Search for the cell housing the specified text and yield its (x, y) center coordinate. 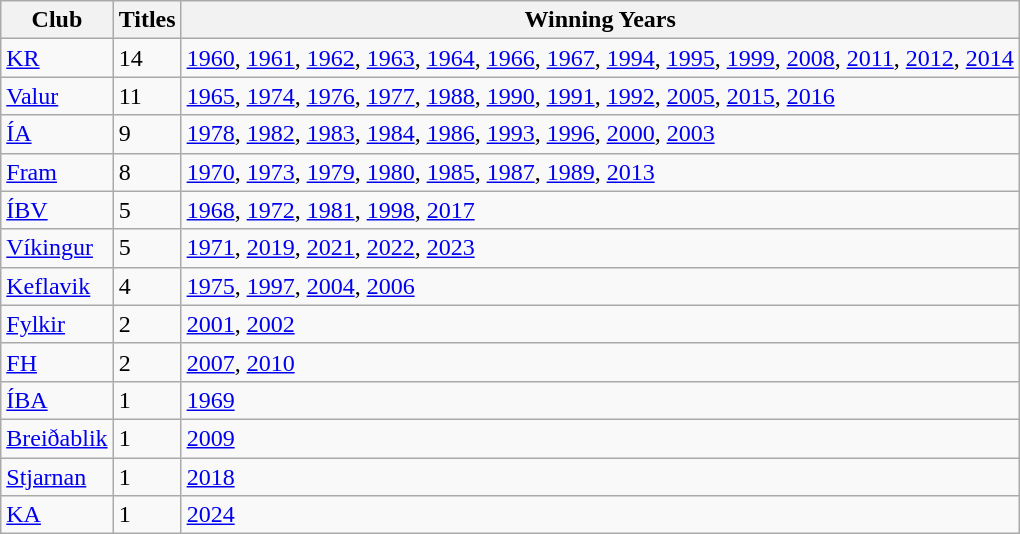
14 (147, 58)
1969 (600, 400)
Titles (147, 20)
Víkingur (57, 248)
2007, 2010 (600, 362)
Keflavik (57, 286)
1960, 1961, 1962, 1963, 1964, 1966, 1967, 1994, 1995, 1999, 2008, 2011, 2012, 2014 (600, 58)
KA (57, 515)
8 (147, 172)
1970, 1973, 1979, 1980, 1985, 1987, 1989, 2013 (600, 172)
1971, 2019, 2021, 2022, 2023 (600, 248)
Stjarnan (57, 477)
9 (147, 134)
Fram (57, 172)
1978, 1982, 1983, 1984, 1986, 1993, 1996, 2000, 2003 (600, 134)
Valur (57, 96)
2024 (600, 515)
Fylkir (57, 324)
11 (147, 96)
2009 (600, 438)
ÍA (57, 134)
2018 (600, 477)
FH (57, 362)
1975, 1997, 2004, 2006 (600, 286)
1968, 1972, 1981, 1998, 2017 (600, 210)
2001, 2002 (600, 324)
Breiðablik (57, 438)
ÍBV (57, 210)
Winning Years (600, 20)
KR (57, 58)
Club (57, 20)
ÍBA (57, 400)
1965, 1974, 1976, 1977, 1988, 1990, 1991, 1992, 2005, 2015, 2016 (600, 96)
4 (147, 286)
